Return (X, Y) of the center of cell containing provided text 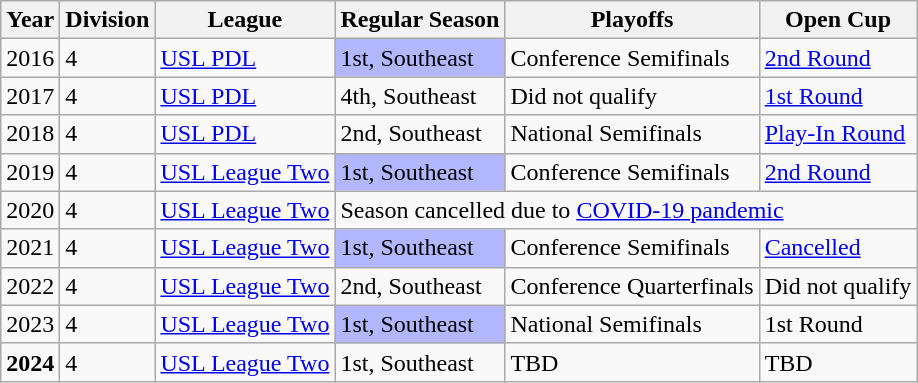
2021 (30, 248)
Playoffs (632, 20)
Open Cup (838, 20)
2024 (30, 362)
League (245, 20)
Regular Season (420, 20)
Play-In Round (838, 134)
2022 (30, 286)
4th, Southeast (420, 96)
2018 (30, 134)
2016 (30, 58)
Conference Quarterfinals (632, 286)
2023 (30, 324)
Cancelled (838, 248)
Division (108, 20)
Season cancelled due to COVID-19 pandemic (626, 210)
Year (30, 20)
2020 (30, 210)
2017 (30, 96)
2019 (30, 172)
